Locate the cell with the specified text and output its (X, Y) center coordinate. 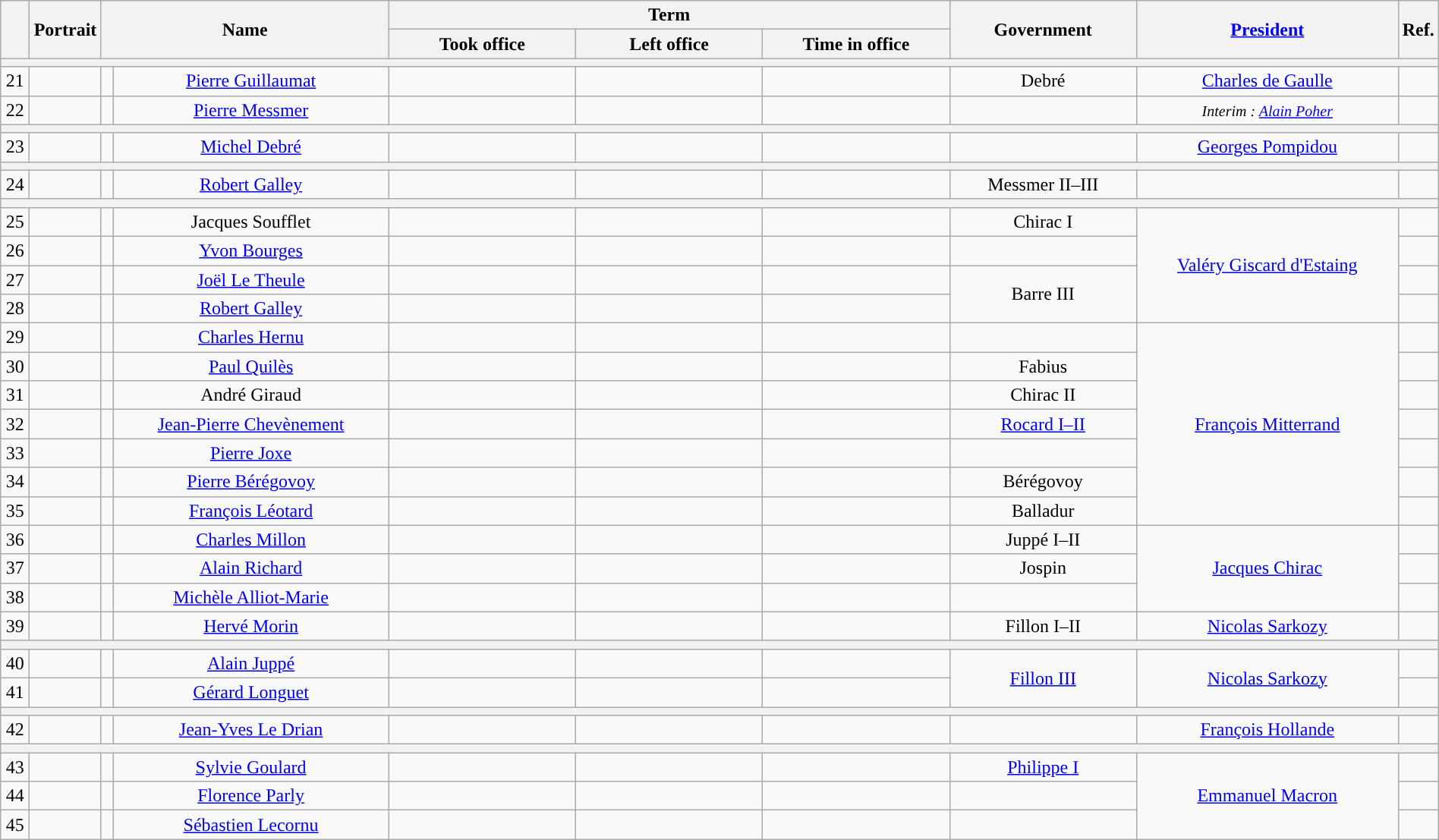
44 (15, 796)
24 (15, 184)
Michel Debré (250, 147)
Left office (669, 44)
Name (244, 30)
Georges Pompidou (1267, 147)
François Hollande (1267, 730)
Balladur (1043, 511)
Emmanuel Macron (1267, 796)
Charles de Gaulle (1267, 81)
Ref. (1418, 30)
22 (15, 110)
Time in office (856, 44)
Pierre Guillaumat (250, 81)
Alain Juppé (250, 663)
25 (15, 222)
Bérégovoy (1043, 482)
40 (15, 663)
37 (15, 568)
30 (15, 367)
Pierre Bérégovoy (250, 482)
Sylvie Goulard (250, 767)
36 (15, 540)
Chirac II (1043, 395)
François Léotard (250, 511)
Paul Quilès (250, 367)
28 (15, 309)
Jacques Soufflet (250, 222)
Messmer II–III (1043, 184)
Yvon Bourges (250, 250)
Barre III (1043, 294)
38 (15, 597)
Philippe I (1043, 767)
Charles Hernu (250, 338)
Sébastien Lecornu (250, 825)
Took office (482, 44)
45 (15, 825)
39 (15, 626)
Government (1043, 30)
Pierre Messmer (250, 110)
Jean-Yves Le Drian (250, 730)
Joël Le Theule (250, 280)
André Giraud (250, 395)
31 (15, 395)
32 (15, 424)
35 (15, 511)
Fillon I–II (1043, 626)
34 (15, 482)
Fabius (1043, 367)
Chirac I (1043, 222)
41 (15, 692)
Term (669, 15)
Alain Richard (250, 568)
Jean-Pierre Chevènement (250, 424)
Pierre Joxe (250, 453)
26 (15, 250)
Hervé Morin (250, 626)
Florence Parly (250, 796)
Gérard Longuet (250, 692)
42 (15, 730)
Fillon III (1043, 678)
Interim : Alain Poher (1267, 110)
Valéry Giscard d'Estaing (1267, 265)
President (1267, 30)
21 (15, 81)
27 (15, 280)
23 (15, 147)
Debré (1043, 81)
Jospin (1043, 568)
Juppé I–II (1043, 540)
Rocard I–II (1043, 424)
Jacques Chirac (1267, 568)
Michèle Alliot-Marie (250, 597)
Charles Millon (250, 540)
François Mitterrand (1267, 424)
43 (15, 767)
29 (15, 338)
Portrait (65, 30)
33 (15, 453)
